Search for the cell housing the specified text and yield its (x, y) center coordinate. 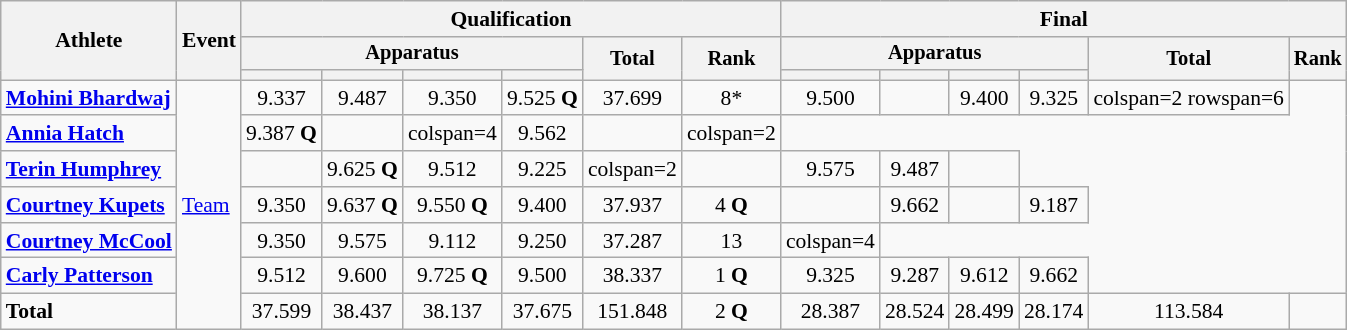
Team (209, 204)
Courtney McCool (89, 241)
151.848 (632, 312)
38.137 (452, 312)
Carly Patterson (89, 276)
9.562 (542, 134)
37.599 (282, 312)
2 Q (732, 312)
8* (732, 98)
Event (209, 40)
9.612 (984, 276)
1 Q (732, 276)
9.600 (362, 276)
9.525 Q (542, 98)
28.387 (830, 312)
Terin Humphrey (89, 169)
9.637 Q (362, 205)
Annia Hatch (89, 134)
13 (732, 241)
9.625 Q (362, 169)
28.524 (914, 312)
Courtney Kupets (89, 205)
9.112 (452, 241)
28.499 (984, 312)
38.437 (362, 312)
113.584 (1188, 312)
9.187 (1054, 205)
37.287 (632, 241)
9.250 (542, 241)
38.337 (632, 276)
9.550 Q (452, 205)
Mohini Bhardwaj (89, 98)
9.387 Q (282, 134)
37.675 (542, 312)
colspan=2 rowspan=6 (1188, 98)
9.287 (914, 276)
Qualification (511, 19)
Final (1064, 19)
Athlete (89, 40)
9.337 (282, 98)
4 Q (732, 205)
28.174 (1054, 312)
9.725 Q (452, 276)
37.699 (632, 98)
9.225 (542, 169)
37.937 (632, 205)
